Determine the [X, Y] coordinate at the center of the cell enclosing the given text.  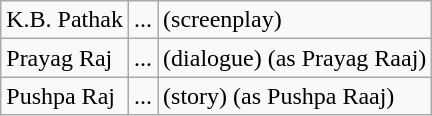
Pushpa Raj [65, 96]
(dialogue) (as Prayag Raaj) [295, 58]
(story) (as Pushpa Raaj) [295, 96]
Prayag Raj [65, 58]
K.B. Pathak [65, 20]
(screenplay) [295, 20]
